Find where the given text appears and provide that cell's center as [X, Y] coordinate. 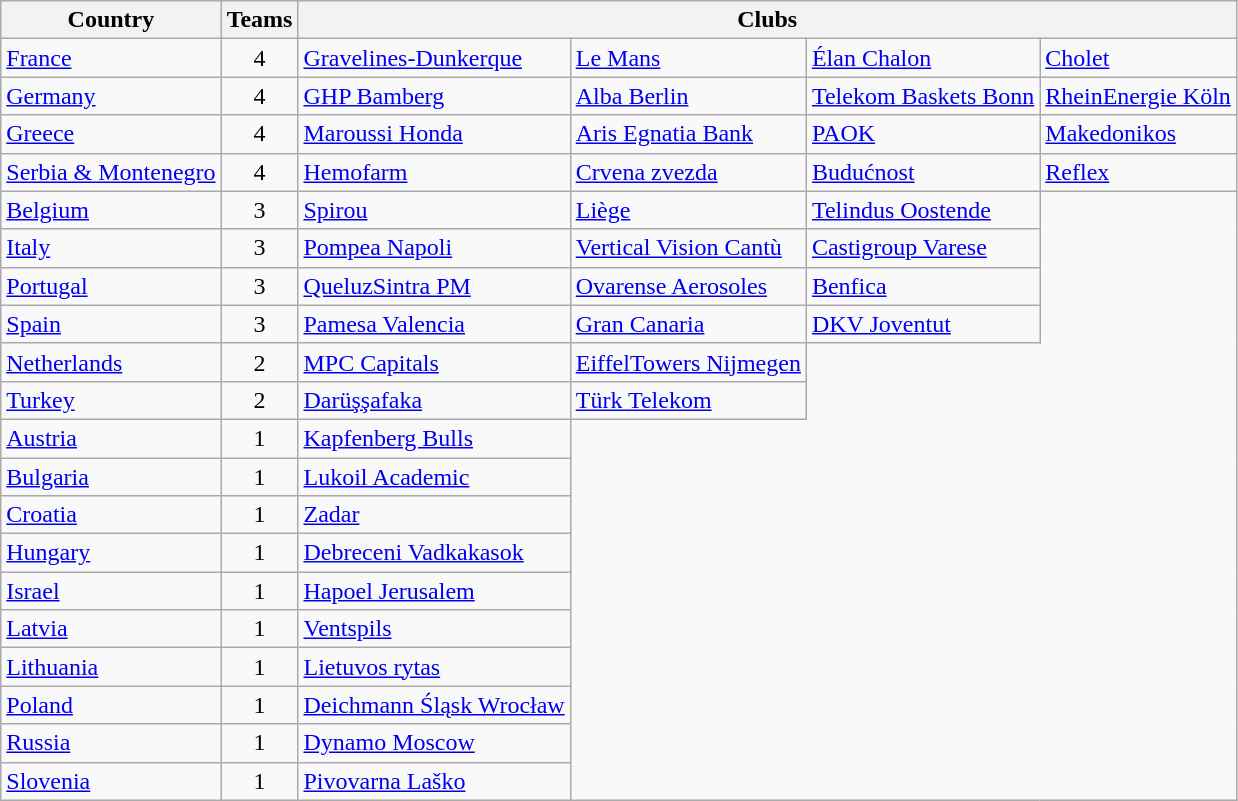
Cholet [1138, 58]
Belgium [111, 210]
Lithuania [111, 667]
Greece [111, 134]
Gran Canaria [688, 324]
Pamesa Valencia [434, 324]
Hungary [111, 553]
Ovarense Aerosoles [688, 286]
QueluzSintra PM [434, 286]
Gravelines-Dunkerque [434, 58]
Croatia [111, 515]
Benfica [922, 286]
Pivovarna Laško [434, 781]
Teams [260, 20]
Makedonikos [1138, 134]
Clubs [767, 20]
Telindus Oostende [922, 210]
Turkey [111, 400]
Zadar [434, 515]
Poland [111, 705]
Debreceni Vadkakasok [434, 553]
Vertical Vision Cantù [688, 248]
Portugal [111, 286]
Castigroup Varese [922, 248]
Reflex [1138, 172]
France [111, 58]
Crvena zvezda [688, 172]
EiffelTowers Nijmegen [688, 362]
PAOK [922, 134]
Latvia [111, 629]
Spirou [434, 210]
DKV Joventut [922, 324]
Country [111, 20]
Spain [111, 324]
Aris Egnatia Bank [688, 134]
MPC Capitals [434, 362]
Maroussi Honda [434, 134]
Hemofarm [434, 172]
Ventspils [434, 629]
Slovenia [111, 781]
Bulgaria [111, 477]
Austria [111, 438]
Pompea Napoli [434, 248]
Budućnost [922, 172]
Lietuvos rytas [434, 667]
Darüşşafaka [434, 400]
Deichmann Śląsk Wrocław [434, 705]
Telekom Baskets Bonn [922, 96]
Germany [111, 96]
Italy [111, 248]
Israel [111, 591]
Netherlands [111, 362]
Hapoel Jerusalem [434, 591]
Türk Telekom [688, 400]
Serbia & Montenegro [111, 172]
Liège [688, 210]
GHP Bamberg [434, 96]
RheinEnergie Köln [1138, 96]
Élan Chalon [922, 58]
Le Mans [688, 58]
Dynamo Moscow [434, 743]
Russia [111, 743]
Kapfenberg Bulls [434, 438]
Alba Berlin [688, 96]
Lukoil Academic [434, 477]
